Determine the (x, y) coordinate at the center of the cell enclosing the given text.  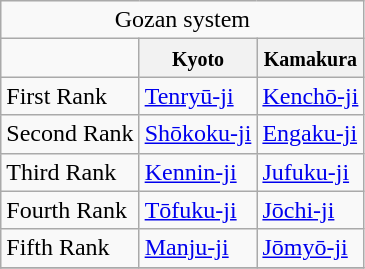
Gozan system (182, 20)
Second Rank (70, 134)
Kenchō-ji (310, 96)
Kyoto (198, 58)
Kamakura (310, 58)
Third Rank (70, 172)
Jufuku-ji (310, 172)
Tōfuku-ji (198, 210)
Shōkoku-ji (198, 134)
First Rank (70, 96)
Kennin-ji (198, 172)
Engaku-ji (310, 134)
Tenryū-ji (198, 96)
Fourth Rank (70, 210)
Fifth Rank (70, 248)
Manju-ji (198, 248)
Jōchi-ji (310, 210)
Jōmyō-ji (310, 248)
